Locate the cell with the specified text and output its [X, Y] center coordinate. 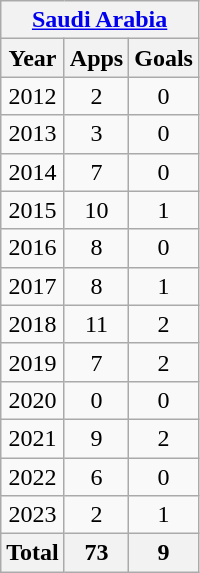
2014 [33, 172]
2021 [33, 438]
Saudi Arabia [100, 20]
2013 [33, 134]
73 [96, 553]
3 [96, 134]
2017 [33, 286]
11 [96, 324]
2015 [33, 210]
2019 [33, 362]
2023 [33, 515]
6 [96, 477]
Goals [164, 58]
2020 [33, 400]
Year [33, 58]
2012 [33, 96]
Total [33, 553]
Apps [96, 58]
2022 [33, 477]
2018 [33, 324]
2016 [33, 248]
10 [96, 210]
